Return the [x, y] coordinate for the center point of the cell that contains the specified text.  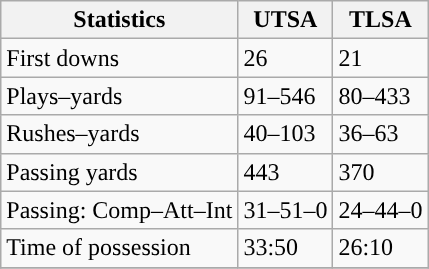
UTSA [286, 20]
40–103 [286, 134]
31–51–0 [286, 210]
Time of possession [120, 248]
443 [286, 172]
Rushes–yards [120, 134]
Plays–yards [120, 96]
Statistics [120, 20]
80–433 [380, 96]
Passing yards [120, 172]
First downs [120, 58]
370 [380, 172]
33:50 [286, 248]
91–546 [286, 96]
21 [380, 58]
Passing: Comp–Att–Int [120, 210]
26:10 [380, 248]
24–44–0 [380, 210]
TLSA [380, 20]
36–63 [380, 134]
26 [286, 58]
